Pinpoint the cell where the given text exists, returning its (x, y) midpoint coordinate. 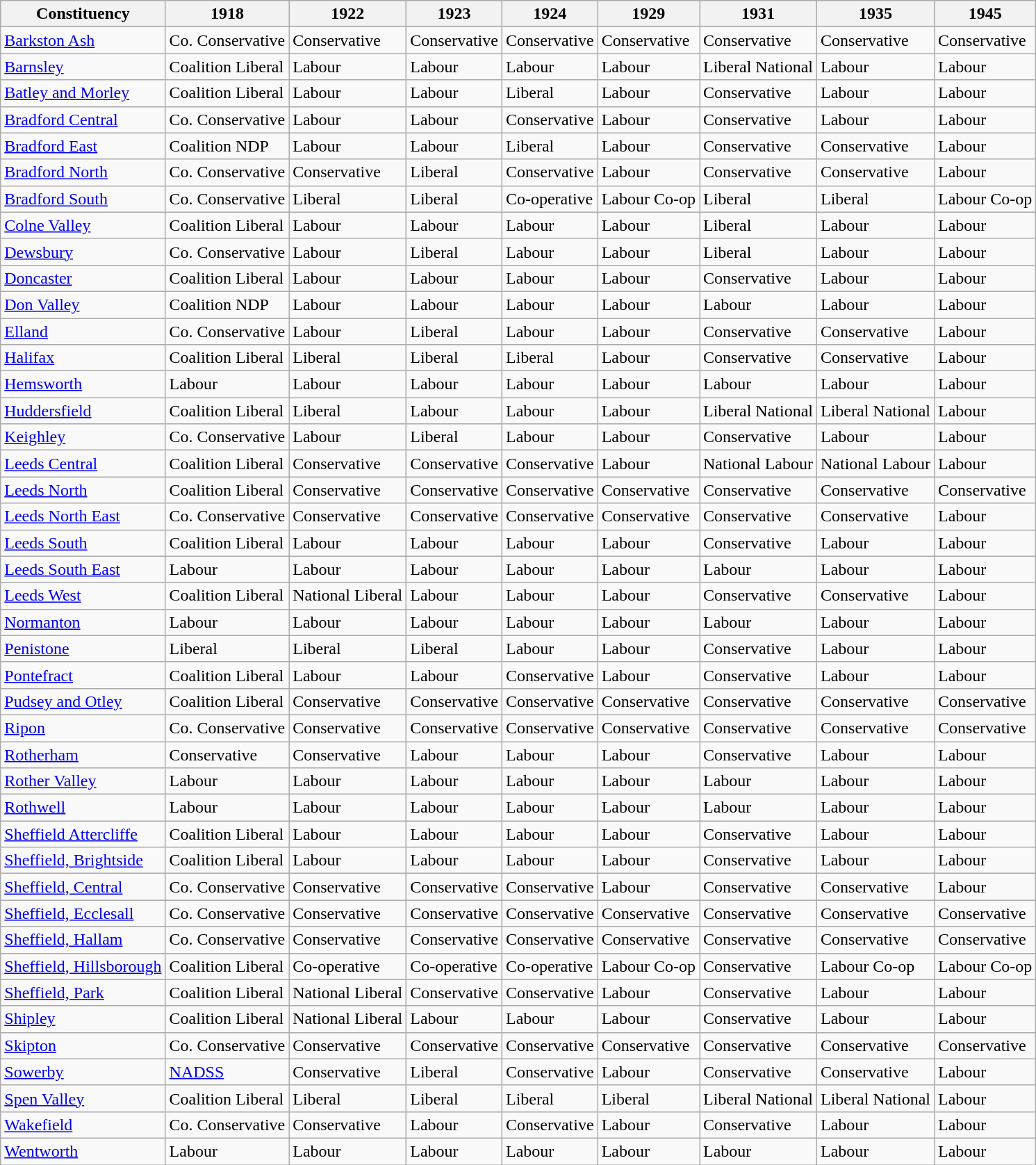
Leeds North (83, 490)
Rother Valley (83, 781)
Pudsey and Otley (83, 701)
Dewsbury (83, 252)
Bradford East (83, 146)
Shipley (83, 1019)
Barkston Ash (83, 40)
1918 (227, 14)
1929 (648, 14)
Leeds Central (83, 464)
1923 (454, 14)
Huddersfield (83, 411)
Don Valley (83, 304)
Leeds North East (83, 516)
Sheffield, Park (83, 993)
Batley and Morley (83, 93)
Bradford Central (83, 120)
Penistone (83, 649)
Rothwell (83, 808)
Spen Valley (83, 1098)
Pontefract (83, 675)
Bradford North (83, 172)
Rotherham (83, 754)
Sheffield, Ecclesall (83, 913)
1924 (550, 14)
Doncaster (83, 278)
NADSS (227, 1072)
Bradford South (83, 199)
Wakefield (83, 1125)
1922 (347, 14)
Leeds South East (83, 569)
Normanton (83, 622)
Sowerby (83, 1072)
Keighley (83, 437)
1931 (757, 14)
Colne Valley (83, 225)
Wentworth (83, 1151)
Skipton (83, 1045)
Halifax (83, 358)
Leeds West (83, 596)
1945 (985, 14)
Sheffield Attercliffe (83, 834)
Elland (83, 332)
Hemsworth (83, 384)
Leeds South (83, 543)
Sheffield, Central (83, 887)
Sheffield, Hillsborough (83, 966)
Ripon (83, 728)
Constituency (83, 14)
1935 (875, 14)
Sheffield, Hallam (83, 940)
Barnsley (83, 67)
Sheffield, Brightside (83, 861)
